For the text-containing cell, return its midpoint in [X, Y] coordinate format. 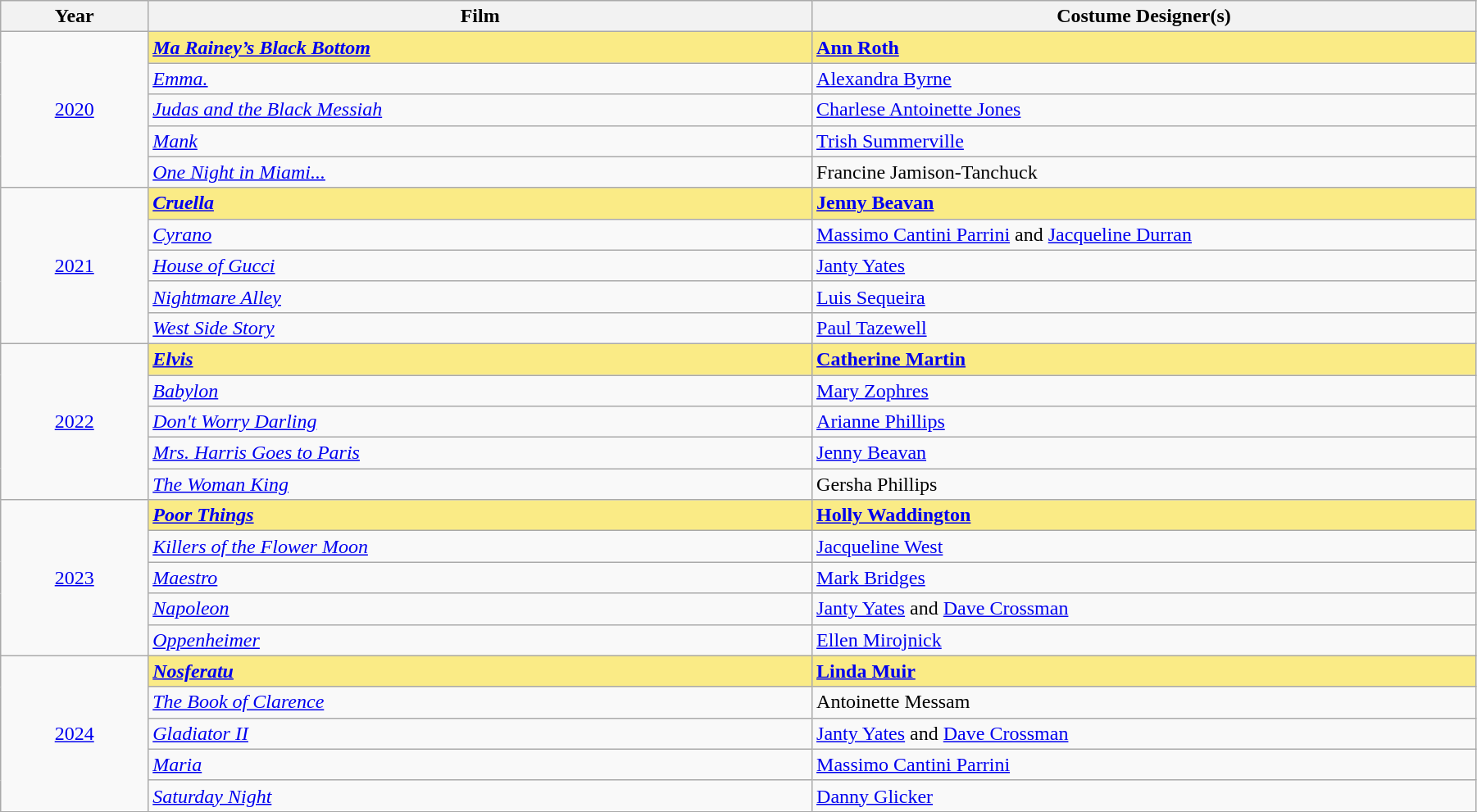
Trish Summerville [1144, 141]
Massimo Cantini Parrini and Jacqueline Durran [1144, 234]
2024 [75, 733]
Gladiator II [480, 733]
Jacqueline West [1144, 547]
Gersha Phillips [1144, 484]
2022 [75, 421]
Don't Worry Darling [480, 422]
Danny Glicker [1144, 796]
Paul Tazewell [1144, 328]
Francine Jamison-Tanchuck [1144, 172]
One Night in Miami... [480, 172]
2020 [75, 110]
Alexandra Byrne [1144, 79]
Nightmare Alley [480, 297]
2023 [75, 578]
Massimo Cantini Parrini [1144, 764]
West Side Story [480, 328]
Catherine Martin [1144, 359]
Mark Bridges [1144, 578]
Janty Yates [1144, 265]
Linda Muir [1144, 671]
Holly Waddington [1144, 515]
2021 [75, 265]
Babylon [480, 391]
Nosferatu [480, 671]
Maria [480, 764]
Cyrano [480, 234]
Mrs. Harris Goes to Paris [480, 453]
Napoleon [480, 609]
The Woman King [480, 484]
Ann Roth [1144, 48]
Oppenheimer [480, 640]
Cruella [480, 203]
Year [75, 16]
Elvis [480, 359]
Ma Rainey’s Black Bottom [480, 48]
Poor Things [480, 515]
Maestro [480, 578]
Emma. [480, 79]
Costume Designer(s) [1144, 16]
The Book of Clarence [480, 702]
Killers of the Flower Moon [480, 547]
Mank [480, 141]
Saturday Night [480, 796]
Judas and the Black Messiah [480, 110]
House of Gucci [480, 265]
Ellen Mirojnick [1144, 640]
Mary Zophres [1144, 391]
Arianne Phillips [1144, 422]
Charlese Antoinette Jones [1144, 110]
Luis Sequeira [1144, 297]
Antoinette Messam [1144, 702]
Film [480, 16]
